Return (x, y) of the center of cell containing provided text 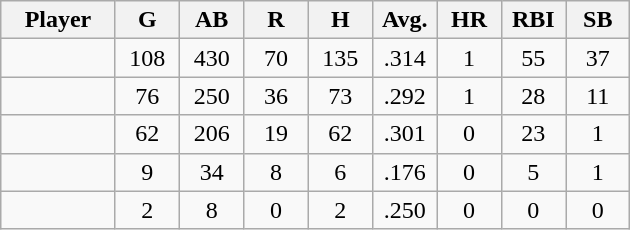
.292 (404, 96)
AB (211, 20)
430 (211, 58)
.250 (404, 210)
36 (276, 96)
76 (147, 96)
SB (598, 20)
HR (469, 20)
37 (598, 58)
H (340, 20)
.301 (404, 134)
23 (533, 134)
RBI (533, 20)
.176 (404, 172)
34 (211, 172)
55 (533, 58)
28 (533, 96)
206 (211, 134)
Avg. (404, 20)
70 (276, 58)
250 (211, 96)
Player (58, 20)
9 (147, 172)
R (276, 20)
.314 (404, 58)
19 (276, 134)
G (147, 20)
135 (340, 58)
6 (340, 172)
108 (147, 58)
5 (533, 172)
73 (340, 96)
11 (598, 96)
